Identify which cell holds the provided text, then report its (x, y) central coordinate. 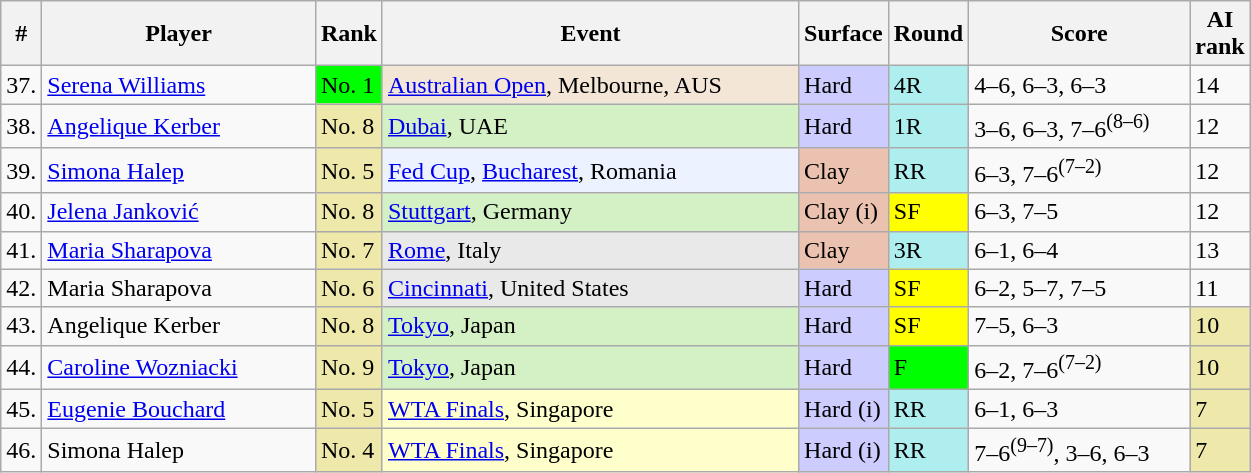
42. (22, 288)
Dubai, UAE (590, 126)
46. (22, 450)
6–2, 5–7, 7–5 (1080, 288)
1R (928, 126)
Fed Cup, Bucharest, Romania (590, 170)
45. (22, 409)
40. (22, 212)
No. 9 (348, 368)
Serena Williams (179, 85)
38. (22, 126)
AI rank (1220, 34)
7–6(9–7), 3–6, 6–3 (1080, 450)
Round (928, 34)
No. 6 (348, 288)
Eugenie Bouchard (179, 409)
6–2, 7–6(7–2) (1080, 368)
39. (22, 170)
6–3, 7–5 (1080, 212)
Caroline Wozniacki (179, 368)
Clay (i) (844, 212)
No. 7 (348, 250)
13 (1220, 250)
44. (22, 368)
Jelena Janković (179, 212)
4–6, 6–3, 6–3 (1080, 85)
F (928, 368)
Score (1080, 34)
37. (22, 85)
6–1, 6–3 (1080, 409)
Event (590, 34)
# (22, 34)
6–3, 7–6(7–2) (1080, 170)
Stuttgart, Germany (590, 212)
3–6, 6–3, 7–6(8–6) (1080, 126)
Cincinnati, United States (590, 288)
Surface (844, 34)
43. (22, 326)
No. 4 (348, 450)
No. 1 (348, 85)
6–1, 6–4 (1080, 250)
Player (179, 34)
41. (22, 250)
Rank (348, 34)
Australian Open, Melbourne, AUS (590, 85)
4R (928, 85)
3R (928, 250)
11 (1220, 288)
Rome, Italy (590, 250)
7–5, 6–3 (1080, 326)
14 (1220, 85)
